Pinpoint the cell where the given text exists, returning its (x, y) midpoint coordinate. 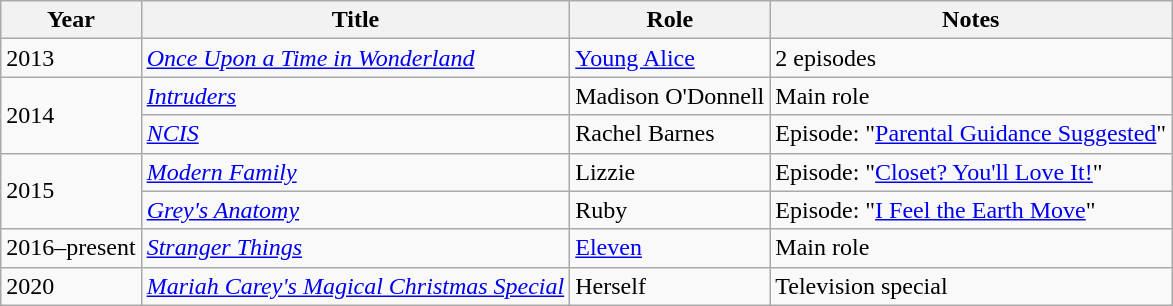
Lizzie (670, 172)
2016–present (71, 248)
Year (71, 20)
Young Alice (670, 58)
2014 (71, 115)
NCIS (356, 134)
Notes (971, 20)
Once Upon a Time in Wonderland (356, 58)
Madison O'Donnell (670, 96)
Herself (670, 286)
2020 (71, 286)
Intruders (356, 96)
Episode: "Parental Guidance Suggested" (971, 134)
Role (670, 20)
2 episodes (971, 58)
Mariah Carey's Magical Christmas Special (356, 286)
2013 (71, 58)
Ruby (670, 210)
2015 (71, 191)
Modern Family (356, 172)
Eleven (670, 248)
Television special (971, 286)
Stranger Things (356, 248)
Episode: "Closet? You'll Love It!" (971, 172)
Grey's Anatomy (356, 210)
Rachel Barnes (670, 134)
Episode: "I Feel the Earth Move" (971, 210)
Title (356, 20)
